Scan for the cell matching the given text and deliver its (X, Y) coordinate at center. 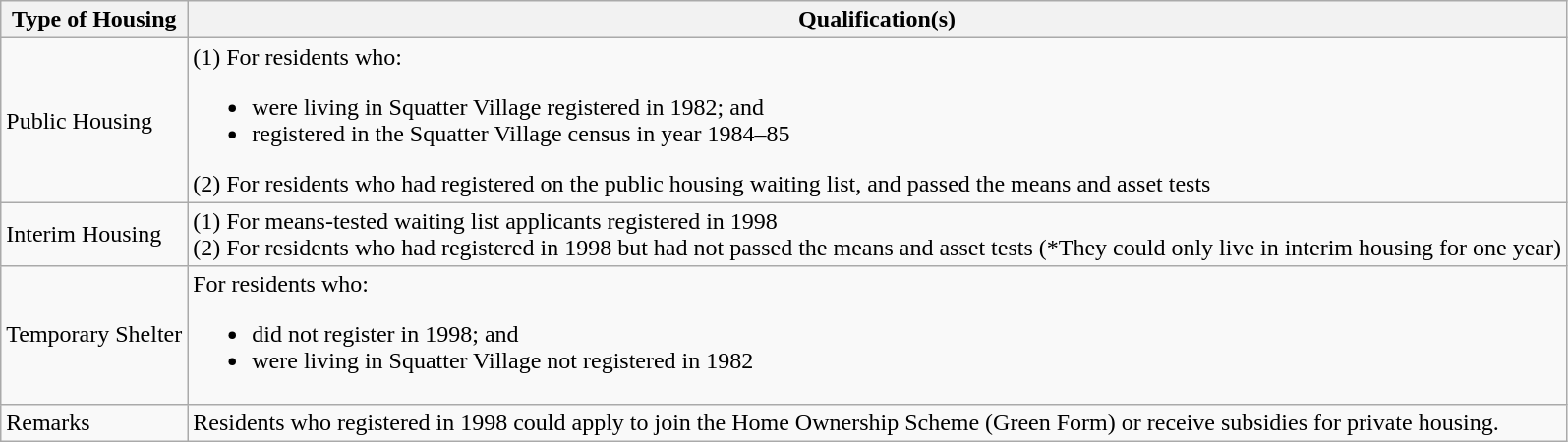
Residents who registered in 1998 could apply to join the Home Ownership Scheme (Green Form) or receive subsidies for private housing. (877, 422)
Remarks (94, 422)
Temporary Shelter (94, 335)
Interim Housing (94, 234)
Public Housing (94, 120)
Type of Housing (94, 20)
Qualification(s) (877, 20)
For residents who:did not register in 1998; andwere living in Squatter Village not registered in 1982 (877, 335)
